Scan for the cell matching the given text and deliver its [x, y] coordinate at center. 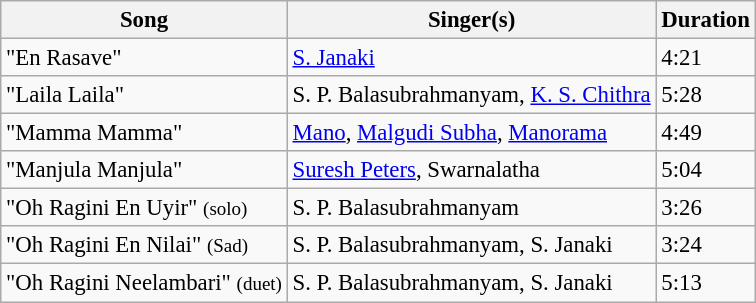
"Mamma Mamma" [144, 133]
"En Rasave" [144, 58]
3:26 [706, 208]
"Oh Ragini En Uyir" (solo) [144, 208]
S. Janaki [472, 58]
3:24 [706, 245]
"Oh Ragini Neelambari" (duet) [144, 283]
S. P. Balasubrahmanyam, K. S. Chithra [472, 95]
"Oh Ragini En Nilai" (Sad) [144, 245]
Mano, Malgudi Subha, Manorama [472, 133]
4:21 [706, 58]
Song [144, 20]
5:28 [706, 95]
"Manjula Manjula" [144, 170]
5:04 [706, 170]
5:13 [706, 283]
4:49 [706, 133]
Duration [706, 20]
Suresh Peters, Swarnalatha [472, 170]
Singer(s) [472, 20]
S. P. Balasubrahmanyam [472, 208]
"Laila Laila" [144, 95]
